Return the [X, Y] coordinate for the center point of the cell that contains the specified text.  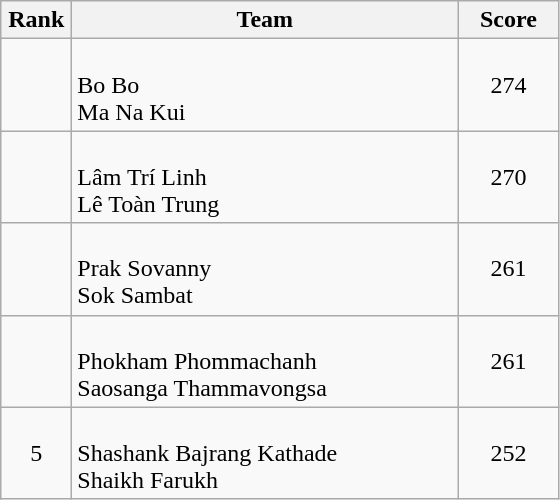
Team [265, 20]
270 [508, 177]
252 [508, 453]
274 [508, 85]
Score [508, 20]
Rank [36, 20]
Lâm Trí LinhLê Toàn Trung [265, 177]
Phokham PhommachanhSaosanga Thammavongsa [265, 361]
Prak SovannySok Sambat [265, 269]
Shashank Bajrang KathadeShaikh Farukh [265, 453]
Bo BoMa Na Kui [265, 85]
5 [36, 453]
